From the cell containing the given text, extract its center point as (x, y) coordinate. 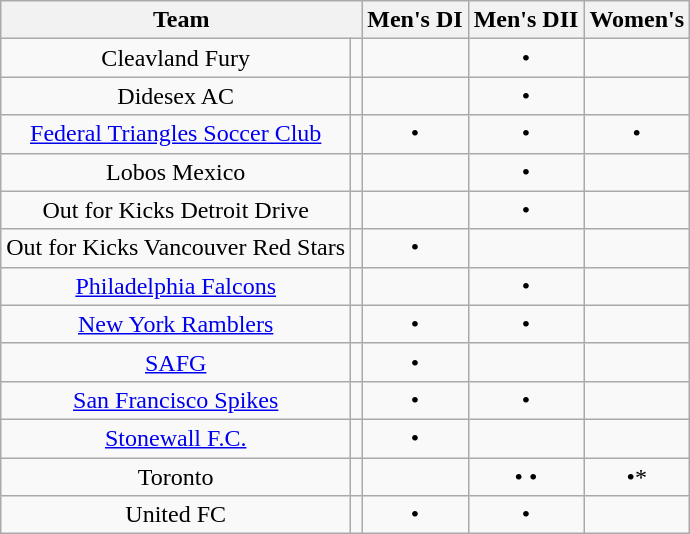
New York Ramblers (176, 324)
Out for Kicks Vancouver Red Stars (176, 248)
Philadelphia Falcons (176, 286)
Federal Triangles Soccer Club (176, 134)
San Francisco Spikes (176, 400)
• • (526, 477)
Women's (637, 20)
Toronto (176, 477)
Men's DI (415, 20)
Lobos Mexico (176, 172)
Men's DII (526, 20)
United FC (176, 515)
Didesex AC (176, 96)
Cleavland Fury (176, 58)
Stonewall F.C. (176, 438)
SAFG (176, 362)
Team (182, 20)
Out for Kicks Detroit Drive (176, 210)
•* (637, 477)
